Return the [x, y] coordinate for the center point of the cell that contains the specified text.  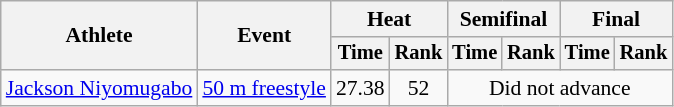
Did not advance [560, 88]
52 [419, 88]
Final [616, 19]
27.38 [360, 88]
Heat [389, 19]
50 m freestyle [264, 88]
Semifinal [503, 19]
Athlete [100, 36]
Jackson Niyomugabo [100, 88]
Event [264, 36]
